Return [x, y] of the center of cell containing provided text 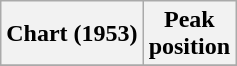
Chart (1953) [72, 34]
Peakposition [189, 34]
